Identify which cell holds the provided text, then report its (X, Y) central coordinate. 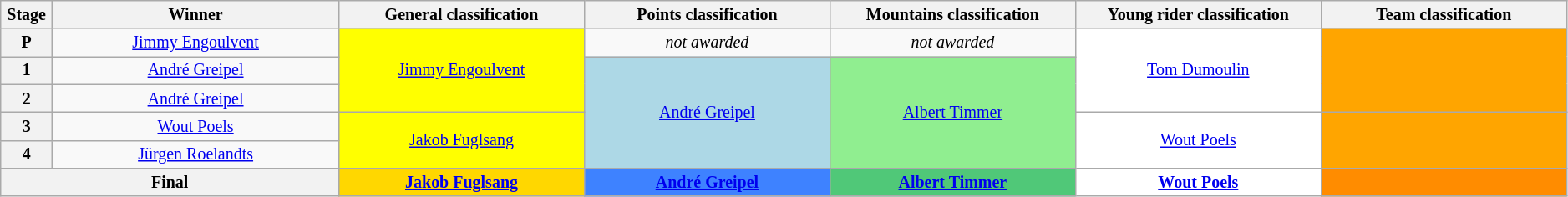
General classification (462, 15)
Points classification (707, 15)
3 (27, 127)
Winner (195, 15)
Young rider classification (1198, 15)
Jürgen Roelandts (195, 154)
Stage (27, 15)
1 (27, 70)
2 (27, 98)
Team classification (1444, 15)
Final (170, 182)
P (27, 43)
Tom Dumoulin (1198, 71)
4 (27, 154)
Mountains classification (952, 15)
